Search for the cell housing the specified text and yield its (x, y) center coordinate. 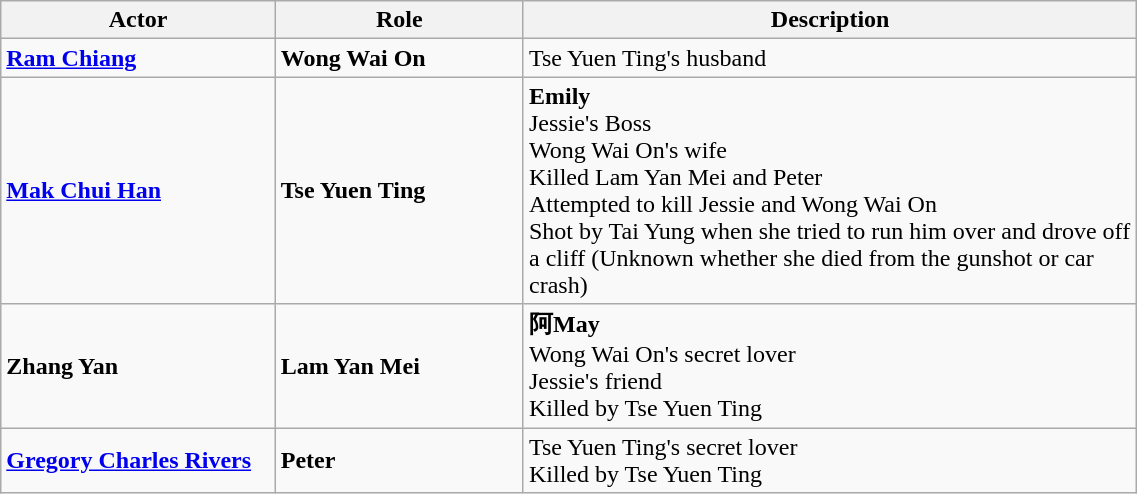
Role (399, 20)
Tse Yuen Ting's husband (830, 58)
Gregory Charles Rivers (138, 460)
Tse Yuen Ting (399, 190)
Wong Wai On (399, 58)
Tse Yuen Ting's secret loverKilled by Tse Yuen Ting (830, 460)
Ram Chiang (138, 58)
Zhang Yan (138, 366)
Peter (399, 460)
Lam Yan Mei (399, 366)
Actor (138, 20)
Description (830, 20)
阿MayWong Wai On's secret loverJessie's friendKilled by Tse Yuen Ting (830, 366)
Mak Chui Han (138, 190)
